Scan for the cell matching the given text and deliver its [X, Y] coordinate at center. 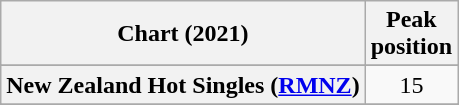
Chart (2021) [183, 34]
New Zealand Hot Singles (RMNZ) [183, 85]
Peakposition [411, 34]
15 [411, 85]
